Pinpoint the cell where the given text exists, returning its [x, y] midpoint coordinate. 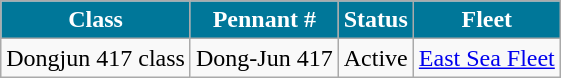
Fleet [486, 20]
East Sea Fleet [486, 58]
Class [96, 20]
Dongjun 417 class [96, 58]
Dong-Jun 417 [264, 58]
Active [376, 58]
Status [376, 20]
Pennant # [264, 20]
